Output the (X, Y) coordinate of the center of the cell containing the given text.  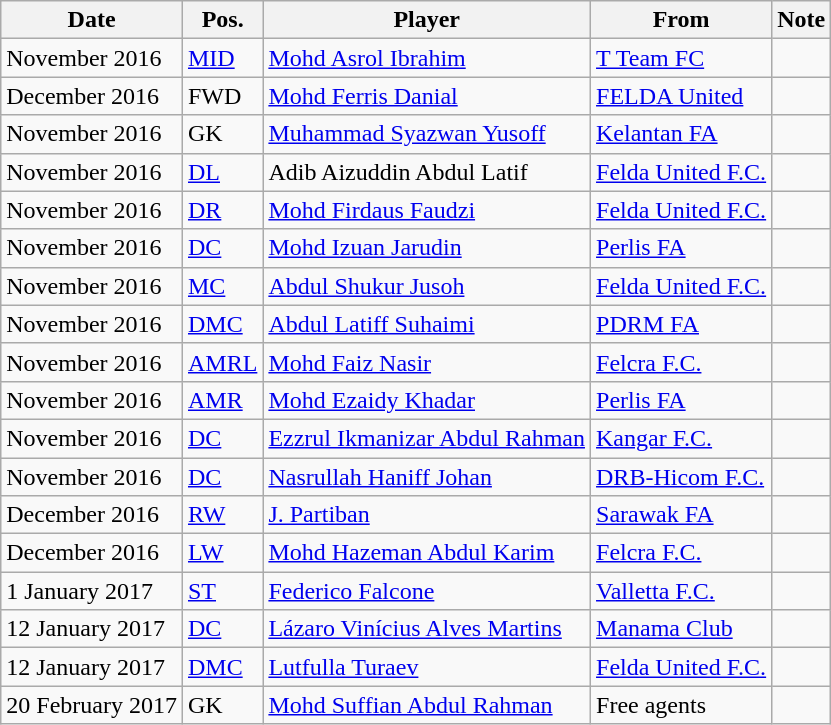
DR (222, 210)
Kelantan FA (682, 134)
Adib Aizuddin Abdul Latif (427, 172)
ST (222, 591)
Mohd Ezaidy Khadar (427, 400)
Mohd Asrol Ibrahim (427, 58)
Mohd Ferris Danial (427, 96)
FWD (222, 96)
Nasrullah Haniff Johan (427, 477)
Lázaro Vinícius Alves Martins (427, 629)
Mohd Faiz Nasir (427, 362)
LW (222, 553)
Mohd Firdaus Faudzi (427, 210)
J. Partiban (427, 515)
RW (222, 515)
Mohd Suffian Abdul Rahman (427, 705)
DL (222, 172)
Federico Falcone (427, 591)
Mohd Izuan Jarudin (427, 248)
DRB-Hicom F.C. (682, 477)
Ezzrul Ikmanizar Abdul Rahman (427, 438)
FELDA United (682, 96)
20 February 2017 (92, 705)
Abdul Shukur Jusoh (427, 286)
Player (427, 20)
Note (802, 20)
Muhammad Syazwan Yusoff (427, 134)
Pos. (222, 20)
Kangar F.C. (682, 438)
Sarawak FA (682, 515)
T Team FC (682, 58)
AMRL (222, 362)
1 January 2017 (92, 591)
PDRM FA (682, 324)
AMR (222, 400)
Abdul Latiff Suhaimi (427, 324)
Date (92, 20)
MID (222, 58)
From (682, 20)
MC (222, 286)
Mohd Hazeman Abdul Karim (427, 553)
Valletta F.C. (682, 591)
Manama Club (682, 629)
Lutfulla Turaev (427, 667)
Free agents (682, 705)
